Detect which cell encompasses the target text, then output its [X, Y] center coordinate. 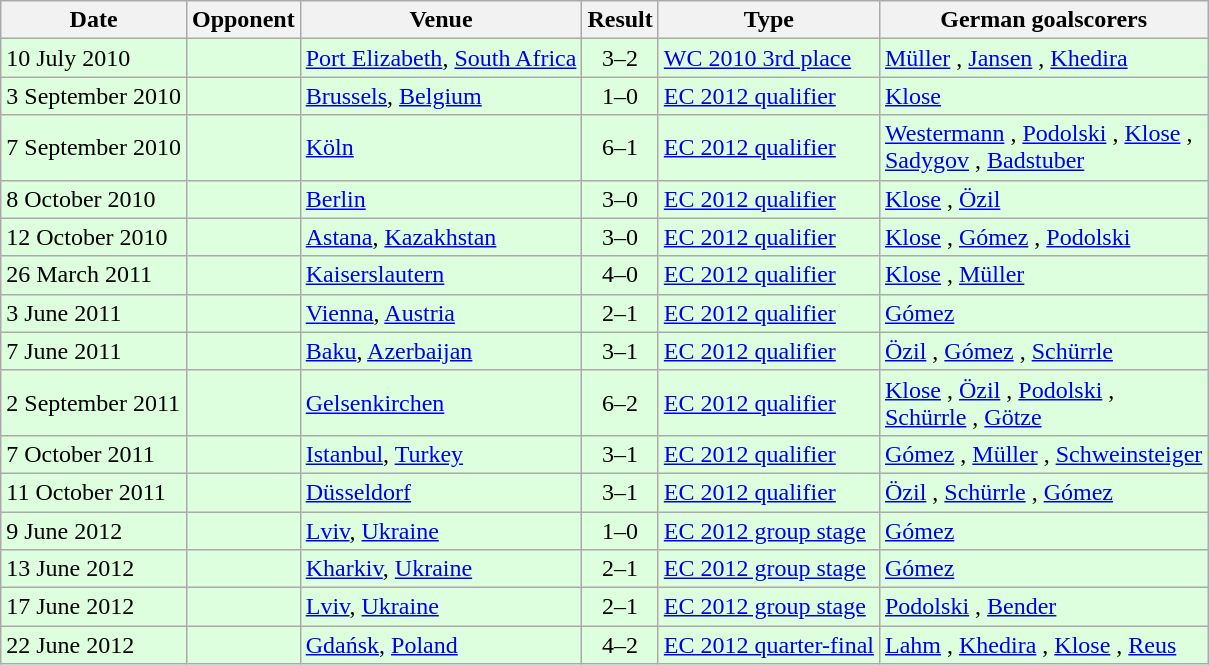
4–2 [620, 645]
Kharkiv, Ukraine [441, 569]
3 September 2010 [94, 96]
26 March 2011 [94, 275]
Podolski , Bender [1043, 607]
3 June 2011 [94, 313]
Westermann , Podolski , Klose , Sadygov , Badstuber [1043, 148]
EC 2012 quarter-final [768, 645]
8 October 2010 [94, 199]
17 June 2012 [94, 607]
Kaiserslautern [441, 275]
7 September 2010 [94, 148]
Özil , Gómez , Schürrle [1043, 351]
Opponent [243, 20]
German goalscorers [1043, 20]
9 June 2012 [94, 531]
Lahm , Khedira , Klose , Reus [1043, 645]
Klose , Özil , Podolski , Schürrle , Götze [1043, 402]
Klose [1043, 96]
2 September 2011 [94, 402]
10 July 2010 [94, 58]
Istanbul, Turkey [441, 454]
Düsseldorf [441, 492]
6–2 [620, 402]
4–0 [620, 275]
11 October 2011 [94, 492]
Klose , Gómez , Podolski [1043, 237]
Venue [441, 20]
Özil , Schürrle , Gómez [1043, 492]
Berlin [441, 199]
Date [94, 20]
Klose , Müller [1043, 275]
6–1 [620, 148]
7 June 2011 [94, 351]
7 October 2011 [94, 454]
Köln [441, 148]
22 June 2012 [94, 645]
Vienna, Austria [441, 313]
Port Elizabeth, South Africa [441, 58]
Astana, Kazakhstan [441, 237]
WC 2010 3rd place [768, 58]
Brussels, Belgium [441, 96]
Type [768, 20]
Klose , Özil [1043, 199]
13 June 2012 [94, 569]
12 October 2010 [94, 237]
Müller , Jansen , Khedira [1043, 58]
Gómez , Müller , Schweinsteiger [1043, 454]
Gelsenkirchen [441, 402]
Gdańsk, Poland [441, 645]
Baku, Azerbaijan [441, 351]
Result [620, 20]
3–2 [620, 58]
